Return the [x, y] coordinate for the center point of the cell that contains the specified text.  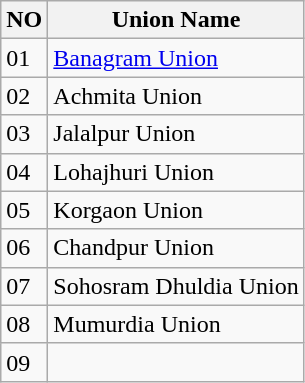
Union Name [176, 20]
Chandpur Union [176, 248]
Mumurdia Union [176, 324]
04 [24, 172]
08 [24, 324]
Sohosram Dhuldia Union [176, 286]
Jalalpur Union [176, 134]
02 [24, 96]
07 [24, 286]
05 [24, 210]
03 [24, 134]
Lohajhuri Union [176, 172]
Achmita Union [176, 96]
01 [24, 58]
06 [24, 248]
09 [24, 362]
Korgaon Union [176, 210]
Banagram Union [176, 58]
NO [24, 20]
